For the text-containing cell, return its midpoint in [X, Y] coordinate format. 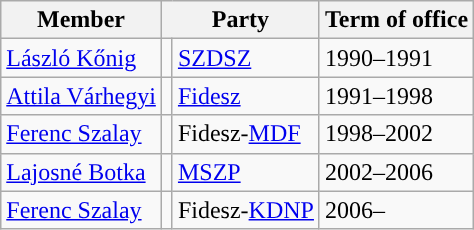
Member [82, 20]
1991–1998 [396, 96]
2002–2006 [396, 172]
SZDSZ [246, 58]
2006– [396, 210]
Party [240, 20]
1998–2002 [396, 134]
Lajosné Botka [82, 172]
Fidesz-KDNP [246, 210]
Attila Várhegyi [82, 96]
Term of office [396, 20]
1990–1991 [396, 58]
Fidesz [246, 96]
Fidesz-MDF [246, 134]
MSZP [246, 172]
László Kőnig [82, 58]
